Scan for the cell matching the given text and deliver its (x, y) coordinate at center. 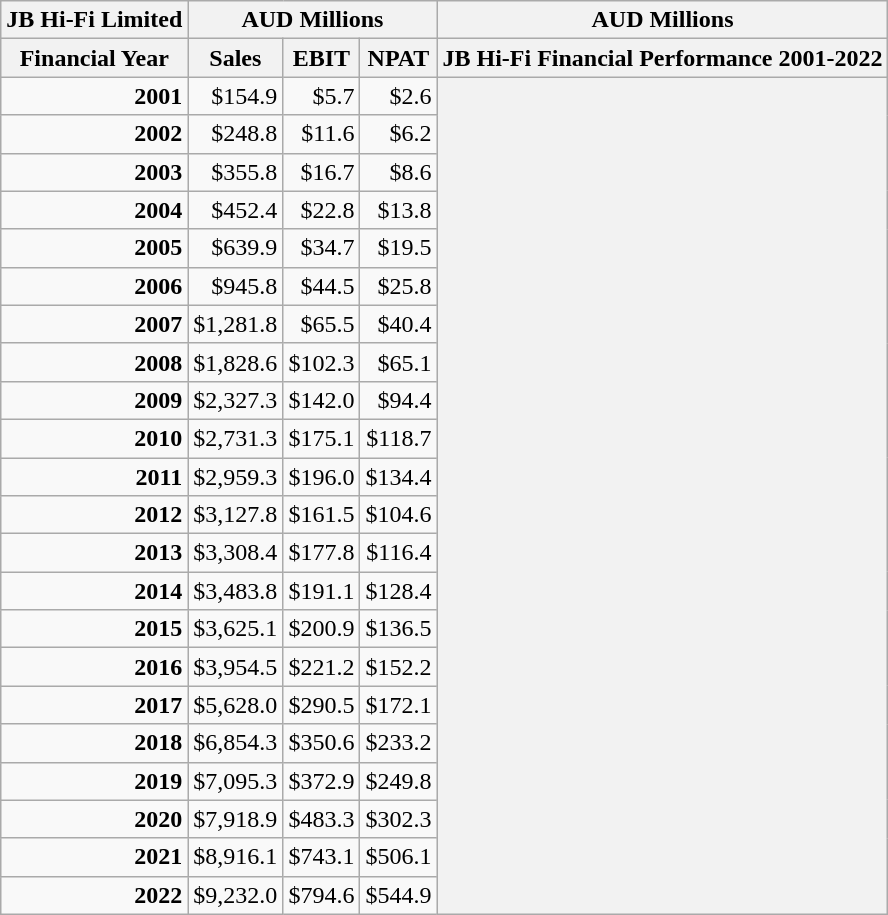
$118.7 (398, 438)
2018 (94, 743)
$1,281.8 (236, 324)
$6.2 (398, 134)
$9,232.0 (236, 895)
$3,127.8 (236, 515)
$177.8 (322, 553)
$191.1 (322, 591)
2021 (94, 857)
$44.5 (322, 286)
JB Hi-Fi Financial Performance 2001-2022 (662, 58)
EBIT (322, 58)
$161.5 (322, 515)
Sales (236, 58)
2004 (94, 210)
$248.8 (236, 134)
Financial Year (94, 58)
$452.4 (236, 210)
$116.4 (398, 553)
$172.1 (398, 705)
$16.7 (322, 172)
$34.7 (322, 248)
2009 (94, 400)
$5.7 (322, 96)
$221.2 (322, 667)
$249.8 (398, 781)
2006 (94, 286)
2020 (94, 819)
2012 (94, 515)
2016 (94, 667)
$372.9 (322, 781)
$6,854.3 (236, 743)
$2,959.3 (236, 477)
$945.8 (236, 286)
2017 (94, 705)
$2.6 (398, 96)
$134.4 (398, 477)
$175.1 (322, 438)
2008 (94, 362)
$196.0 (322, 477)
$3,954.5 (236, 667)
2010 (94, 438)
$233.2 (398, 743)
$136.5 (398, 629)
$794.6 (322, 895)
$350.6 (322, 743)
2011 (94, 477)
$7,918.9 (236, 819)
$483.3 (322, 819)
2001 (94, 96)
$3,625.1 (236, 629)
$7,095.3 (236, 781)
$290.5 (322, 705)
$8.6 (398, 172)
$154.9 (236, 96)
$1,828.6 (236, 362)
2015 (94, 629)
$743.1 (322, 857)
$128.4 (398, 591)
$152.2 (398, 667)
2003 (94, 172)
$65.1 (398, 362)
$302.3 (398, 819)
2022 (94, 895)
$2,731.3 (236, 438)
$355.8 (236, 172)
$25.8 (398, 286)
$639.9 (236, 248)
$104.6 (398, 515)
$3,308.4 (236, 553)
2019 (94, 781)
$200.9 (322, 629)
2002 (94, 134)
$11.6 (322, 134)
$142.0 (322, 400)
$40.4 (398, 324)
2007 (94, 324)
$65.5 (322, 324)
$22.8 (322, 210)
2013 (94, 553)
$3,483.8 (236, 591)
$102.3 (322, 362)
NPAT (398, 58)
$544.9 (398, 895)
$2,327.3 (236, 400)
JB Hi-Fi Limited (94, 20)
$19.5 (398, 248)
$8,916.1 (236, 857)
2005 (94, 248)
$5,628.0 (236, 705)
$94.4 (398, 400)
$506.1 (398, 857)
$13.8 (398, 210)
2014 (94, 591)
